Scan for the cell matching the given text and deliver its (X, Y) coordinate at center. 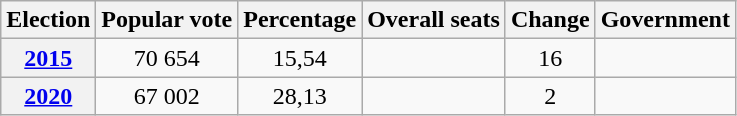
70 654 (167, 58)
28,13 (300, 96)
Government (665, 20)
2020 (48, 96)
Percentage (300, 20)
16 (550, 58)
2015 (48, 58)
15,54 (300, 58)
Popular vote (167, 20)
Election (48, 20)
Overall seats (434, 20)
2 (550, 96)
67 002 (167, 96)
Change (550, 20)
